Find where the given text appears and provide that cell's center as (x, y) coordinate. 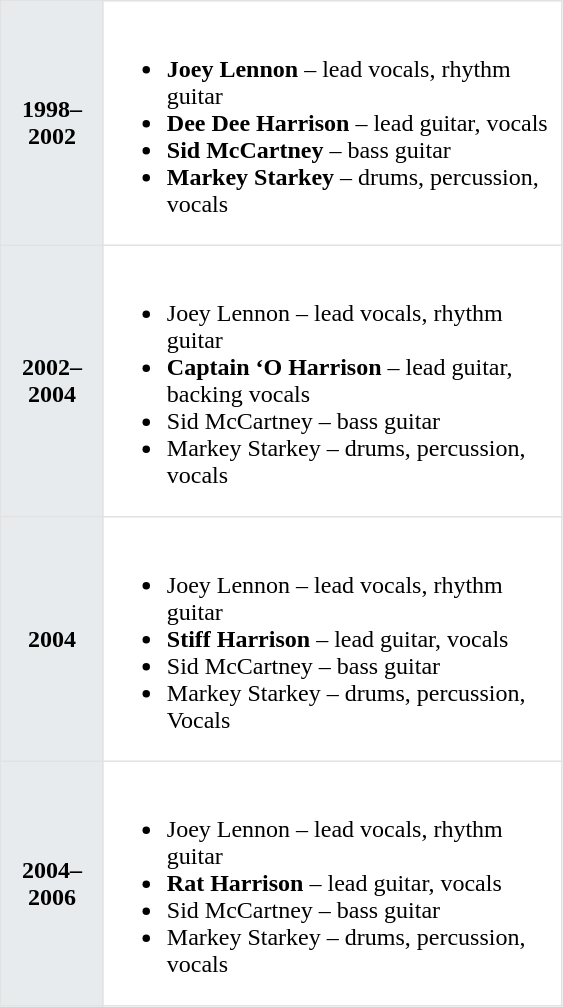
Joey Lennon – lead vocals, rhythm guitarDee Dee Harrison – lead guitar, vocalsSid McCartney – bass guitarMarkey Starkey – drums, percussion, vocals (332, 123)
2004 (52, 639)
2002–2004 (52, 381)
Joey Lennon – lead vocals, rhythm guitarRat Harrison – lead guitar, vocalsSid McCartney – bass guitarMarkey Starkey – drums, percussion, vocals (332, 883)
2004–2006 (52, 883)
1998–2002 (52, 123)
Joey Lennon – lead vocals, rhythm guitarStiff Harrison – lead guitar, vocalsSid McCartney – bass guitarMarkey Starkey – drums, percussion, Vocals (332, 639)
